For the text-containing cell, return its midpoint in [X, Y] coordinate format. 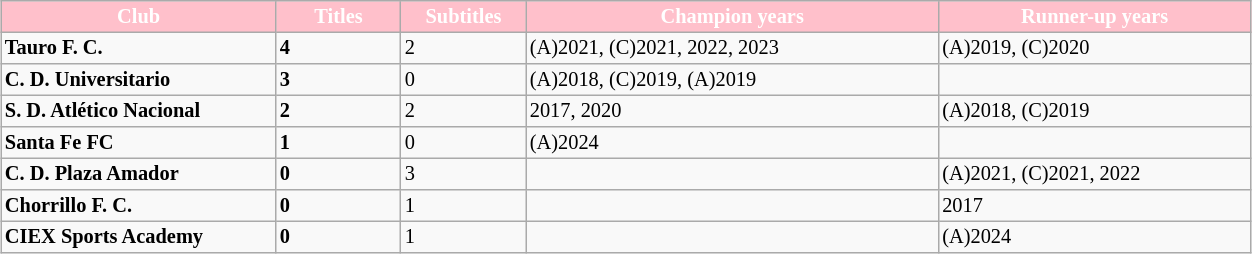
(A)2018, (C)2019 [1094, 111]
(A)2021, (C)2021, 2022, 2023 [732, 48]
Subtitles [464, 17]
2017 [1094, 206]
Chorrillo F. C. [138, 206]
(A)2018, (C)2019, (A)2019 [732, 80]
(A)2019, (C)2020 [1094, 48]
C. D. Plaza Amador [138, 174]
Club [138, 17]
CIEX Sports Academy [138, 237]
2017, 2020 [732, 111]
Tauro F. C. [138, 48]
Santa Fe FC [138, 143]
Champion years [732, 17]
Titles [338, 17]
S. D. Atlético Nacional [138, 111]
C. D. Universitario [138, 80]
(A)2021, (C)2021, 2022 [1094, 174]
Runner-up years [1094, 17]
4 [338, 48]
